Identify which cell holds the provided text, then report its (X, Y) central coordinate. 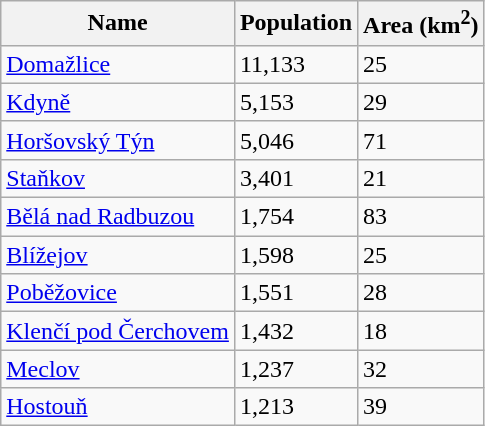
1,598 (296, 255)
Klenčí pod Čerchovem (118, 331)
18 (422, 331)
3,401 (296, 178)
5,153 (296, 102)
Hostouň (118, 407)
1,432 (296, 331)
Bělá nad Radbuzou (118, 217)
Kdyně (118, 102)
71 (422, 140)
32 (422, 369)
21 (422, 178)
1,213 (296, 407)
1,551 (296, 293)
Staňkov (118, 178)
39 (422, 407)
1,754 (296, 217)
Blížejov (118, 255)
Meclov (118, 369)
28 (422, 293)
Population (296, 24)
Area (km2) (422, 24)
83 (422, 217)
Name (118, 24)
29 (422, 102)
Horšovský Týn (118, 140)
1,237 (296, 369)
11,133 (296, 64)
5,046 (296, 140)
Poběžovice (118, 293)
Domažlice (118, 64)
